Locate the cell with the specified text and output its [X, Y] center coordinate. 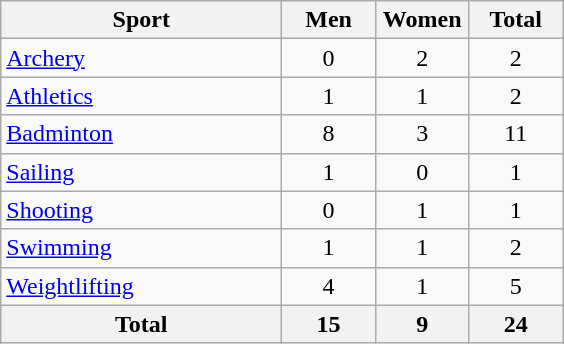
Women [422, 20]
Men [329, 20]
24 [516, 324]
Swimming [142, 248]
4 [329, 286]
5 [516, 286]
Archery [142, 58]
11 [516, 134]
Shooting [142, 210]
Sailing [142, 172]
8 [329, 134]
15 [329, 324]
Weightlifting [142, 286]
Sport [142, 20]
9 [422, 324]
Badminton [142, 134]
Athletics [142, 96]
3 [422, 134]
